Determine the (X, Y) coordinate at the center of the cell enclosing the given text.  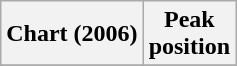
Chart (2006) (72, 34)
Peakposition (189, 34)
